Return (x, y) of the center of cell containing provided text 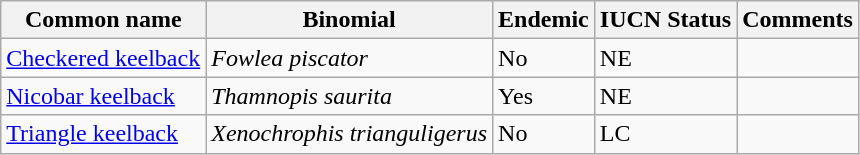
Common name (104, 20)
Comments (798, 20)
Checkered keelback (104, 58)
Yes (544, 96)
IUCN Status (665, 20)
Endemic (544, 20)
Nicobar keelback (104, 96)
Binomial (350, 20)
Xenochrophis trianguligerus (350, 134)
LC (665, 134)
Fowlea piscator (350, 58)
Triangle keelback (104, 134)
Thamnopis saurita (350, 96)
